Find where the given text appears and provide that cell's center as [X, Y] coordinate. 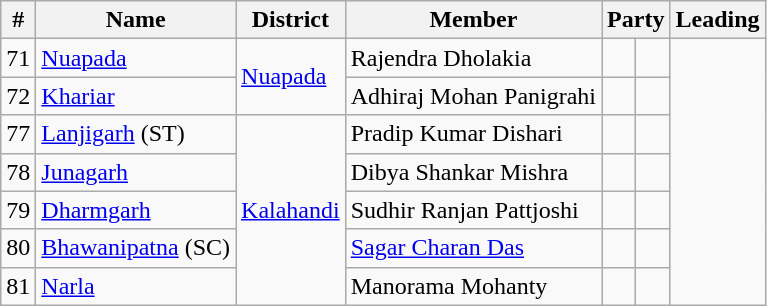
Lanjigarh (ST) [136, 134]
77 [18, 134]
Leading [718, 20]
80 [18, 248]
Dharmgarh [136, 210]
Sagar Charan Das [473, 248]
Bhawanipatna (SC) [136, 248]
District [291, 20]
Narla [136, 286]
72 [18, 96]
Name [136, 20]
Rajendra Dholakia [473, 58]
81 [18, 286]
Pradip Kumar Dishari [473, 134]
Khariar [136, 96]
Kalahandi [291, 210]
Manorama Mohanty [473, 286]
Member [473, 20]
71 [18, 58]
79 [18, 210]
Sudhir Ranjan Pattjoshi [473, 210]
Adhiraj Mohan Panigrahi [473, 96]
# [18, 20]
Junagarh [136, 172]
78 [18, 172]
Party [636, 20]
Dibya Shankar Mishra [473, 172]
